Scan for the cell matching the given text and deliver its [x, y] coordinate at center. 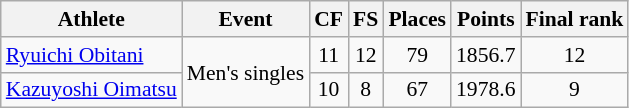
8 [366, 90]
Kazuyoshi Oimatsu [92, 90]
10 [328, 90]
Ryuichi Obitani [92, 55]
1978.6 [486, 90]
Points [486, 19]
9 [574, 90]
FS [366, 19]
11 [328, 55]
Final rank [574, 19]
Men's singles [246, 72]
1856.7 [486, 55]
Athlete [92, 19]
Event [246, 19]
CF [328, 19]
67 [417, 90]
Places [417, 19]
79 [417, 55]
